Search for the cell housing the specified text and yield its (X, Y) center coordinate. 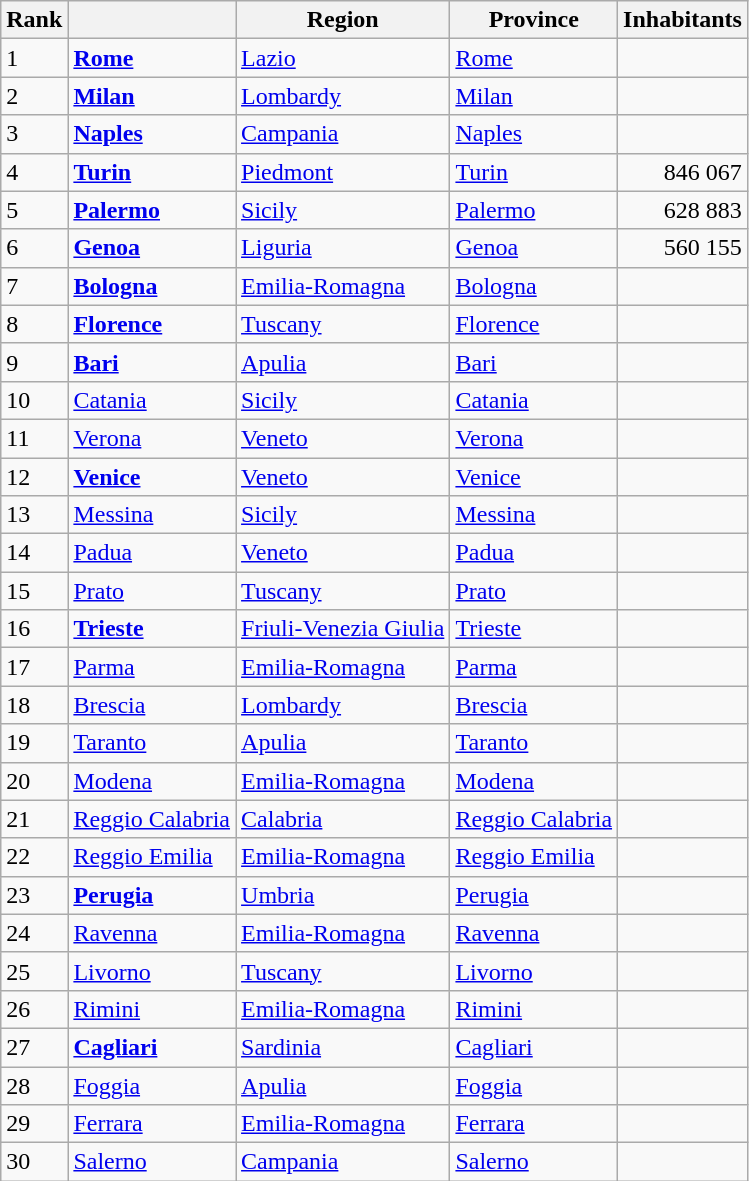
Umbria (343, 895)
24 (34, 933)
Province (534, 20)
27 (34, 1047)
Friuli-Venezia Giulia (343, 629)
6 (34, 248)
13 (34, 515)
Calabria (343, 819)
Piedmont (343, 172)
5 (34, 210)
19 (34, 743)
3 (34, 134)
14 (34, 553)
16 (34, 629)
10 (34, 400)
15 (34, 591)
21 (34, 819)
29 (34, 1124)
Inhabitants (683, 20)
28 (34, 1085)
1 (34, 58)
Lazio (343, 58)
846 067 (683, 172)
560 155 (683, 248)
12 (34, 477)
20 (34, 781)
4 (34, 172)
17 (34, 667)
628 883 (683, 210)
11 (34, 438)
18 (34, 705)
23 (34, 895)
25 (34, 971)
9 (34, 362)
Rank (34, 20)
26 (34, 1009)
30 (34, 1162)
2 (34, 96)
8 (34, 324)
22 (34, 857)
7 (34, 286)
Region (343, 20)
Liguria (343, 248)
Sardinia (343, 1047)
